For the text-containing cell, return its midpoint in [x, y] coordinate format. 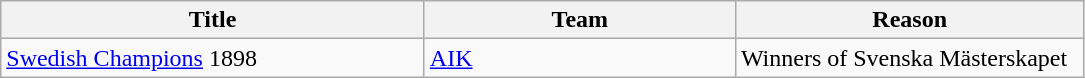
Team [580, 20]
Reason [910, 20]
AIK [580, 58]
Title [213, 20]
Swedish Champions 1898 [213, 58]
Winners of Svenska Mästerskapet [910, 58]
